Return the [X, Y] coordinate for the center point of the cell that contains the specified text.  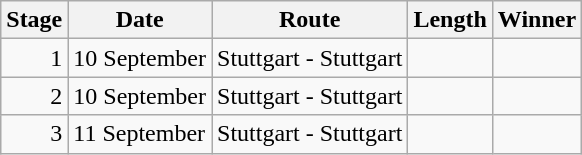
1 [34, 58]
Length [450, 20]
2 [34, 96]
11 September [140, 134]
Date [140, 20]
Winner [536, 20]
Route [310, 20]
3 [34, 134]
Stage [34, 20]
